Locate the cell with the specified text and output its [x, y] center coordinate. 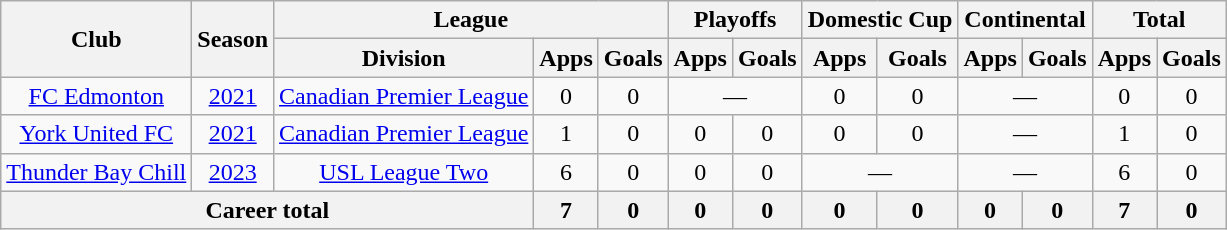
FC Edmonton [96, 96]
Career total [268, 210]
Club [96, 39]
Season [233, 39]
York United FC [96, 134]
USL League Two [404, 172]
League [471, 20]
Playoffs [735, 20]
Division [404, 58]
Domestic Cup [880, 20]
Continental [1025, 20]
2023 [233, 172]
Total [1159, 20]
Thunder Bay Chill [96, 172]
